Capture the cell that displays the provided text and extract its (X, Y) central coordinate. 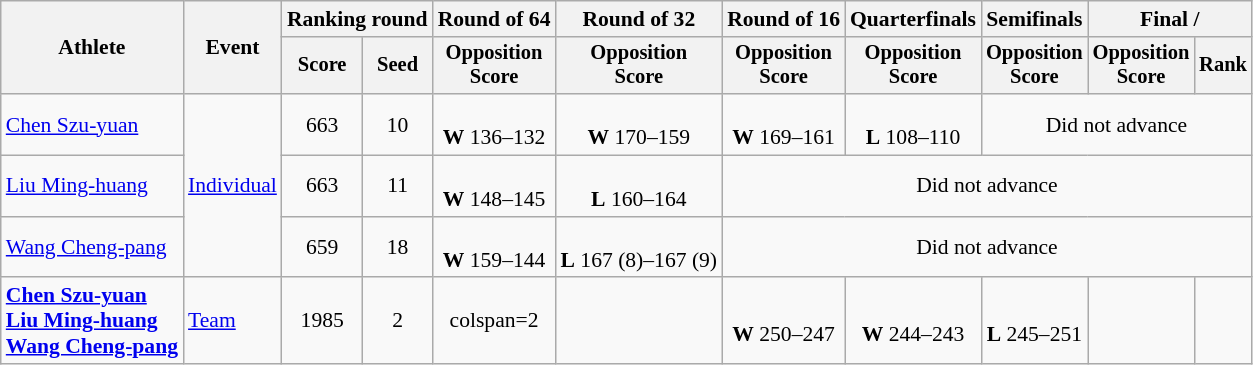
W 136–132 (494, 124)
11 (397, 186)
659 (322, 248)
L 167 (8)–167 (9) (638, 248)
Score (322, 66)
W 244–243 (913, 322)
Wang Cheng-pang (92, 248)
Individual (232, 186)
Rank (1223, 66)
2 (397, 322)
W 170–159 (638, 124)
Round of 64 (494, 19)
Seed (397, 66)
Athlete (92, 48)
Liu Ming-huang (92, 186)
W 159–144 (494, 248)
L 108–110 (913, 124)
Quarterfinals (913, 19)
Chen Szu-yuan (92, 124)
18 (397, 248)
Ranking round (358, 19)
1985 (322, 322)
L 160–164 (638, 186)
Semifinals (1034, 19)
L 245–251 (1034, 322)
W 250–247 (784, 322)
Final / (1170, 19)
W 148–145 (494, 186)
Team (232, 322)
colspan=2 (494, 322)
Chen Szu-yuanLiu Ming-huangWang Cheng-pang (92, 322)
10 (397, 124)
Round of 16 (784, 19)
W 169–161 (784, 124)
Round of 32 (638, 19)
Event (232, 48)
